From the cell containing the given text, extract its center point as (X, Y) coordinate. 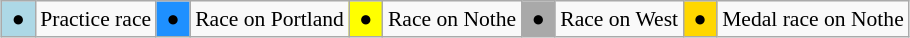
Practice race (96, 19)
Race on West (619, 19)
Medal race on Nothe (813, 19)
Race on Nothe (452, 19)
Race on Portland (270, 19)
